Pinpoint the cell where the given text exists, returning its (X, Y) midpoint coordinate. 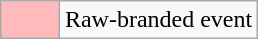
Raw-branded event (158, 20)
